Determine the [X, Y] coordinate at the center of the cell enclosing the given text.  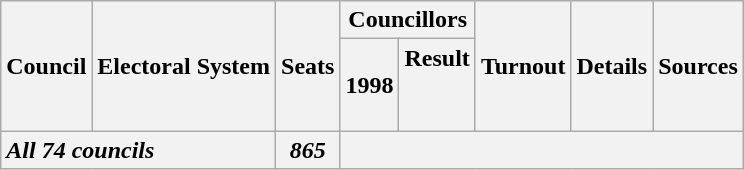
1998 [370, 85]
865 [308, 150]
All 74 councils [138, 150]
Sources [698, 66]
Seats [308, 66]
Details [612, 66]
Result [437, 85]
Council [46, 66]
Turnout [523, 66]
Councillors [408, 20]
Electoral System [184, 66]
